Locate the cell with the specified text and output its (x, y) center coordinate. 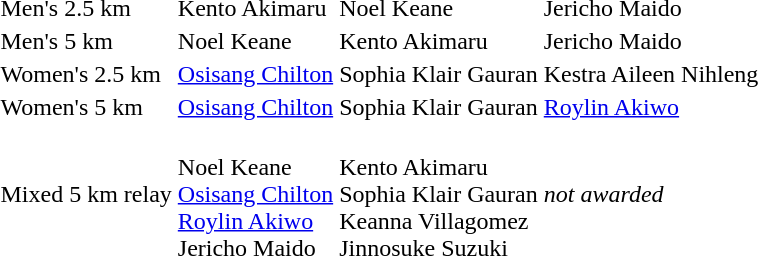
Kento Akimaru (439, 41)
Noel Keane (255, 41)
